For the text-containing cell, return its midpoint in (X, Y) coordinate format. 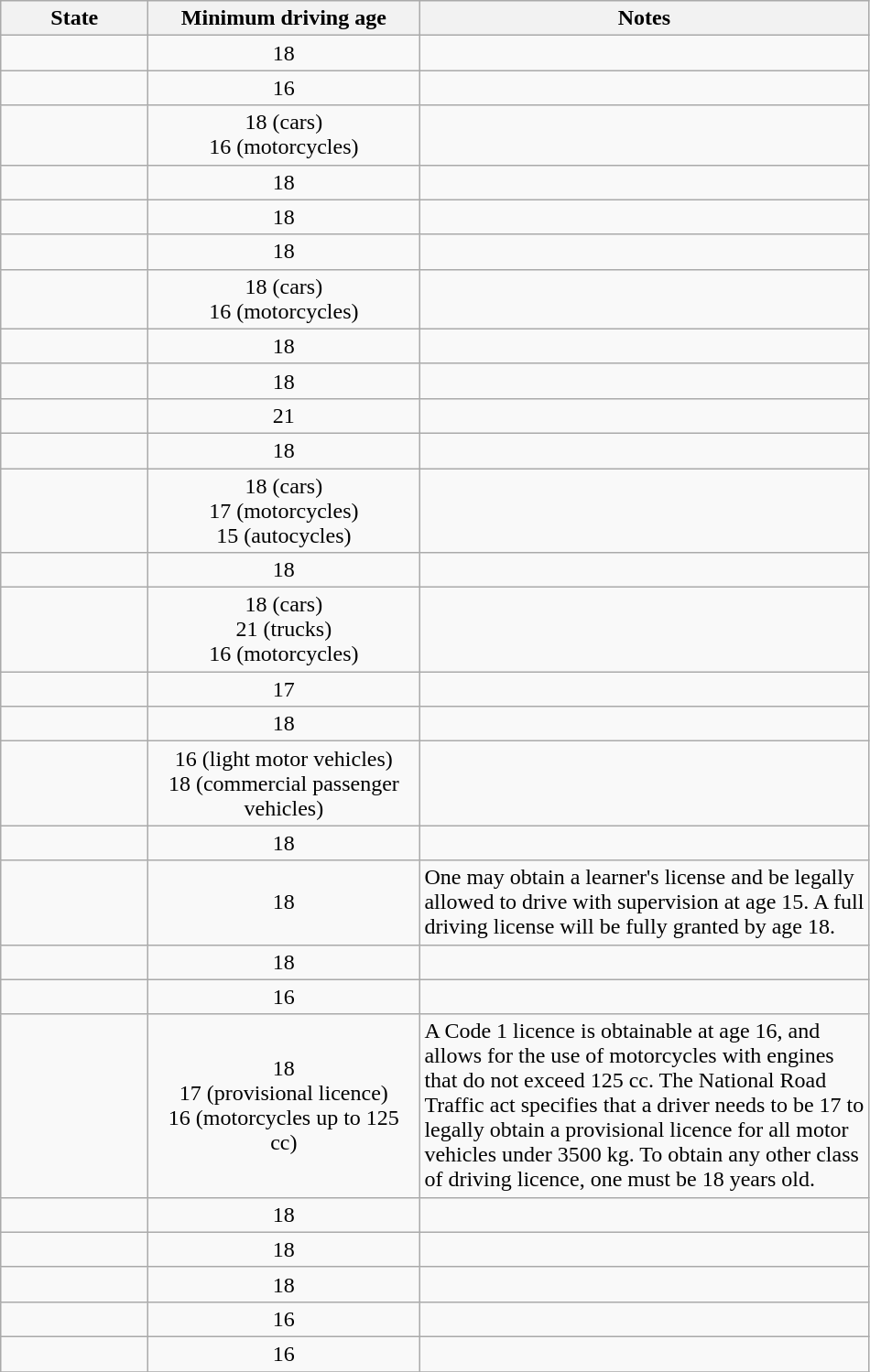
21 (284, 416)
18 17 (provisional licence)16 (motorcycles up to 125 cc) (284, 1106)
17 (284, 689)
18 (cars)17 (motorcycles)15 (autocycles) (284, 511)
State (75, 18)
Notes (645, 18)
Minimum driving age (284, 18)
18 (cars)21 (trucks)16 (motorcycles) (284, 630)
16 (light motor vehicles)18 (commercial passenger vehicles) (284, 783)
